Detect which cell encompasses the target text, then output its [x, y] center coordinate. 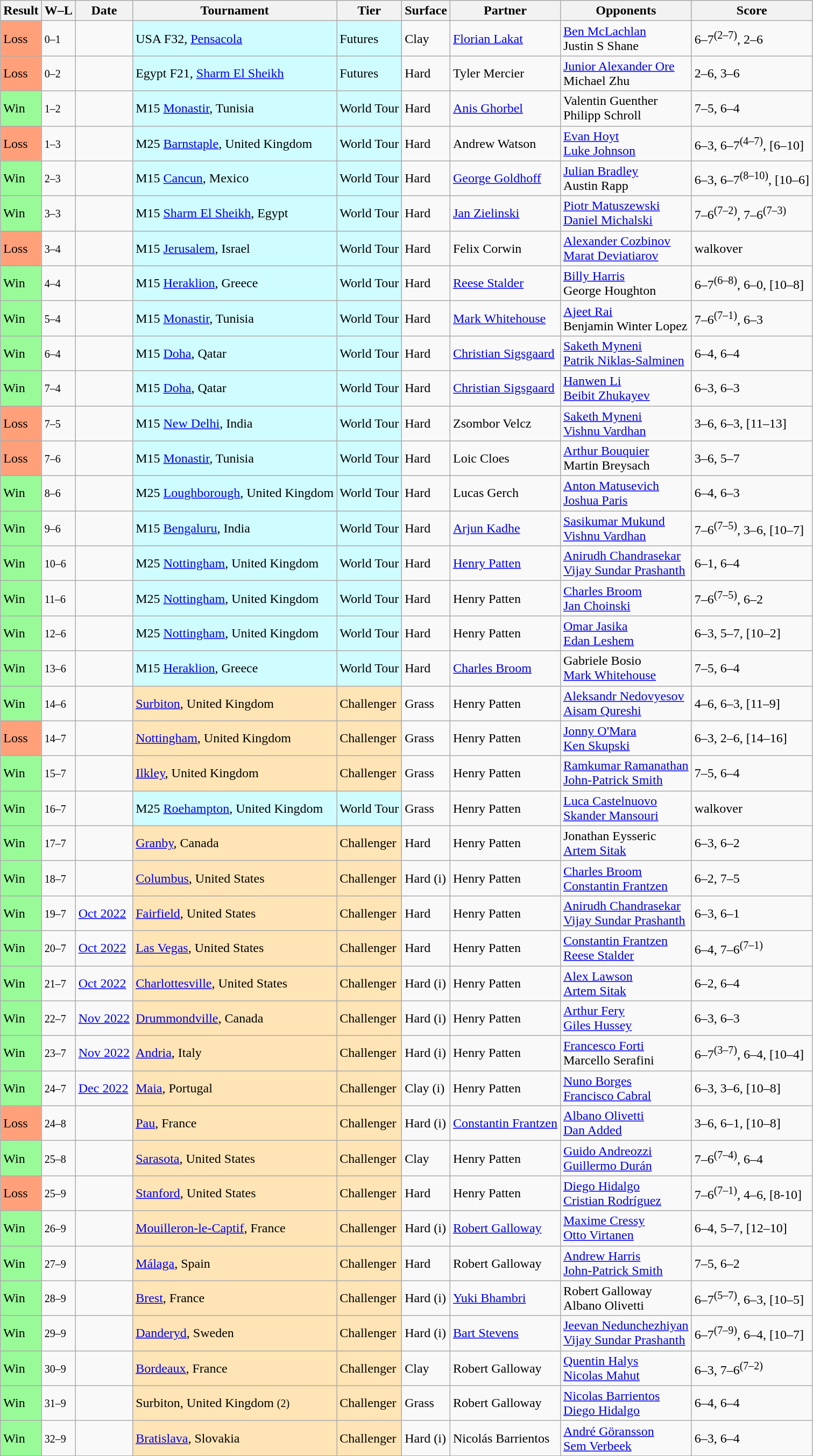
6–3, 6–4 [752, 1438]
Billy Harris George Houghton [626, 283]
15–7 [58, 773]
Surface [426, 11]
Ben McLachlan Justin S Shane [626, 39]
André Göransson Sem Verbeek [626, 1438]
6–4 [58, 353]
Albano Olivetti Dan Added [626, 1123]
7–6(7–1), 4–6, [8-10] [752, 1193]
Charles Broom Jan Choinski [626, 598]
M15 Bengaluru, India [235, 528]
Partner [505, 11]
Arthur Bouquier Martin Breysach [626, 458]
Saketh Myneni Vishnu Vardhan [626, 423]
Bordeaux, France [235, 1368]
19–7 [58, 913]
12–6 [58, 634]
M15 New Delhi, India [235, 423]
6–7(3–7), 6–4, [10–4] [752, 1053]
3–6, 6–1, [10–8] [752, 1123]
21–7 [58, 983]
3–3 [58, 213]
Alex Lawson Artem Sitak [626, 983]
Yuki Bhambri [505, 1298]
Anton Matusevich Joshua Paris [626, 494]
Maxime Cressy Otto Virtanen [626, 1228]
Julian Bradley Austin Rapp [626, 179]
16–7 [58, 808]
Constantin Frantzen [505, 1123]
Arjun Kadhe [505, 528]
24–8 [58, 1123]
7–6(7–5), 3–6, [10–7] [752, 528]
Andrew Harris John-Patrick Smith [626, 1263]
Opponents [626, 11]
Pau, France [235, 1123]
17–7 [58, 843]
30–9 [58, 1368]
M15 Jerusalem, Israel [235, 248]
7–6 [58, 458]
8–6 [58, 494]
6–1, 6–4 [752, 564]
Arthur Fery Giles Hussey [626, 1019]
1–3 [58, 143]
6–3, 7–6(7–2) [752, 1368]
Valentin Guenther Philipp Schroll [626, 109]
6–3, 3–6, [10–8] [752, 1089]
Málaga, Spain [235, 1263]
Omar Jasika Edan Leshem [626, 634]
George Goldhoff [505, 179]
Brest, France [235, 1298]
6–7(6–8), 6–0, [10–8] [752, 283]
4–4 [58, 283]
6–3, 6–7(8–10), [10–6] [752, 179]
6–7(7–9), 6–4, [10–7] [752, 1333]
Nuno Borges Francisco Cabral [626, 1089]
3–4 [58, 248]
Reese Stalder [505, 283]
Ramkumar Ramanathan John-Patrick Smith [626, 773]
Evan Hoyt Luke Johnson [626, 143]
24–7 [58, 1089]
Fairfield, United States [235, 913]
27–9 [58, 1263]
Gabriele Bosio Mark Whitehouse [626, 668]
Granby, Canada [235, 843]
Quentin Halys Nicolas Mahut [626, 1368]
Surbiton, United Kingdom [235, 704]
11–6 [58, 598]
22–7 [58, 1019]
USA F32, Pensacola [235, 39]
0–1 [58, 39]
Andrew Watson [505, 143]
Charles Broom [505, 668]
Robert Galloway Albano Olivetti [626, 1298]
1–2 [58, 109]
23–7 [58, 1053]
Bratislava, Slovakia [235, 1438]
25–9 [58, 1193]
Tournament [235, 11]
Loic Cloes [505, 458]
28–9 [58, 1298]
Stanford, United States [235, 1193]
Constantin Frantzen Reese Stalder [626, 948]
Ajeet Rai Benjamin Winter Lopez [626, 318]
Aleksandr Nedovyesov Aisam Qureshi [626, 704]
Anis Ghorbel [505, 109]
Nottingham, United Kingdom [235, 738]
7–4 [58, 388]
7–6(7–2), 7–6(7–3) [752, 213]
Result [21, 11]
18–7 [58, 878]
Mouilleron-le-Captif, France [235, 1228]
M15 Sharm El Sheikh, Egypt [235, 213]
2–3 [58, 179]
6–3, 2–6, [14–16] [752, 738]
13–6 [58, 668]
5–4 [58, 318]
Drummondville, Canada [235, 1019]
Mark Whitehouse [505, 318]
6–4, 7–6(7–1) [752, 948]
Maia, Portugal [235, 1089]
6–3, 6–7(4–7), [6–10] [752, 143]
0–2 [58, 73]
M15 Cancun, Mexico [235, 179]
W–L [58, 11]
Alexander Cozbinov Marat Deviatiarov [626, 248]
6–3, 6–2 [752, 843]
Dec 2022 [104, 1089]
10–6 [58, 564]
Las Vegas, United States [235, 948]
Zsombor Velcz [505, 423]
Piotr Matuszewski Daniel Michalski [626, 213]
M25 Barnstaple, United Kingdom [235, 143]
6–2, 7–5 [752, 878]
14–7 [58, 738]
Clay (i) [426, 1089]
6–7(5–7), 6–3, [10–5] [752, 1298]
25–8 [58, 1159]
Nicolás Barrientos [505, 1438]
Jeevan Nedunchezhiyan Vijay Sundar Prashanth [626, 1333]
7–5 [58, 423]
32–9 [58, 1438]
Tyler Mercier [505, 73]
Sasikumar Mukund Vishnu Vardhan [626, 528]
Bart Stevens [505, 1333]
6–3, 5–7, [10–2] [752, 634]
Tier [369, 11]
4–6, 6–3, [11–9] [752, 704]
6–4, 5–7, [12–10] [752, 1228]
Junior Alexander Ore Michael Zhu [626, 73]
Danderyd, Sweden [235, 1333]
Charles Broom Constantin Frantzen [626, 878]
14–6 [58, 704]
7–5, 6–2 [752, 1263]
Guido Andreozzi Guillermo Durán [626, 1159]
7–6(7–4), 6–4 [752, 1159]
Jonathan Eysseric Artem Sitak [626, 843]
3–6, 5–7 [752, 458]
Surbiton, United Kingdom (2) [235, 1403]
Nicolas Barrientos Diego Hidalgo [626, 1403]
Luca Castelnuovo Skander Mansouri [626, 808]
Sarasota, United States [235, 1159]
Felix Corwin [505, 248]
Lucas Gerch [505, 494]
Saketh Myneni Patrik Niklas-Salminen [626, 353]
29–9 [58, 1333]
26–9 [58, 1228]
Hanwen Li Beibit Zhukayev [626, 388]
M25 Loughborough, United Kingdom [235, 494]
6–4, 6–3 [752, 494]
6–2, 6–4 [752, 983]
Diego Hidalgo Cristian Rodríguez [626, 1193]
M25 Roehampton, United Kingdom [235, 808]
2–6, 3–6 [752, 73]
Columbus, United States [235, 878]
Ilkley, United Kingdom [235, 773]
Date [104, 11]
Francesco Forti Marcello Serafini [626, 1053]
Jonny O'Mara Ken Skupski [626, 738]
Florian Lakat [505, 39]
6–3, 6–1 [752, 913]
20–7 [58, 948]
Charlottesville, United States [235, 983]
Andria, Italy [235, 1053]
Egypt F21, Sharm El Sheikh [235, 73]
7–6(7–5), 6–2 [752, 598]
Score [752, 11]
3–6, 6–3, [11–13] [752, 423]
Jan Zielinski [505, 213]
9–6 [58, 528]
6–7(2–7), 2–6 [752, 39]
7–6(7–1), 6–3 [752, 318]
31–9 [58, 1403]
